Search for the cell housing the specified text and yield its [x, y] center coordinate. 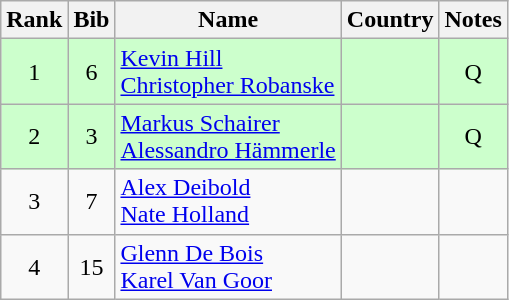
15 [92, 266]
1 [34, 72]
Rank [34, 20]
7 [92, 202]
6 [92, 72]
Kevin HillChristopher Robanske [228, 72]
2 [34, 136]
4 [34, 266]
Notes [473, 20]
Glenn De BoisKarel Van Goor [228, 266]
Country [390, 20]
Bib [92, 20]
Markus SchairerAlessandro Hämmerle [228, 136]
Alex DeiboldNate Holland [228, 202]
Name [228, 20]
